Capture the cell that displays the provided text and extract its [x, y] central coordinate. 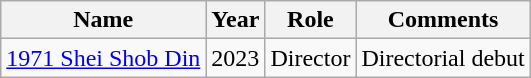
Director [310, 58]
1971 Shei Shob Din [104, 58]
Year [236, 20]
Comments [443, 20]
Directorial debut [443, 58]
2023 [236, 58]
Name [104, 20]
Role [310, 20]
